Determine the [X, Y] coordinate at the center of the cell enclosing the given text.  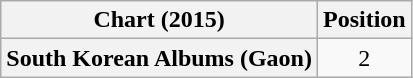
South Korean Albums (Gaon) [160, 58]
Chart (2015) [160, 20]
2 [364, 58]
Position [364, 20]
